Provide the [x, y] coordinate of the cell's center where the given text is located.  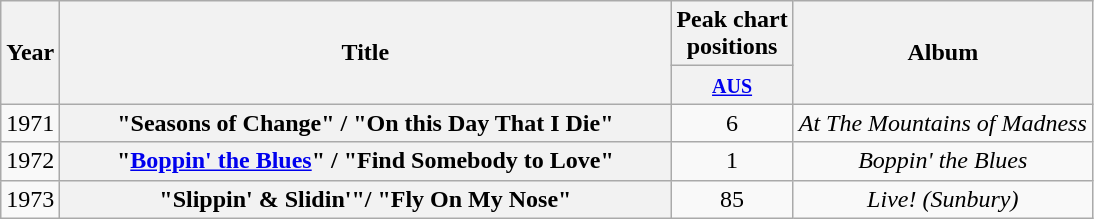
1972 [30, 161]
"Slippin' & Slidin'"/ "Fly On My Nose" [366, 199]
Album [942, 52]
1971 [30, 123]
1973 [30, 199]
85 [732, 199]
"Seasons of Change" / "On this Day That I Die" [366, 123]
6 [732, 123]
At The Mountains of Madness [942, 123]
"Boppin' the Blues" / "Find Somebody to Love" [366, 161]
Peak chartpositions [732, 34]
Boppin' the Blues [942, 161]
Title [366, 52]
1 [732, 161]
AUS [732, 85]
Live! (Sunbury) [942, 199]
Year [30, 52]
